Locate the cell with the specified text and output its [x, y] center coordinate. 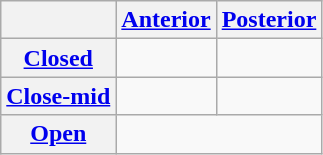
Closed [58, 58]
Open [58, 134]
Anterior [166, 20]
Posterior [269, 20]
Close-mid [58, 96]
